From the cell containing the given text, extract its center point as (X, Y) coordinate. 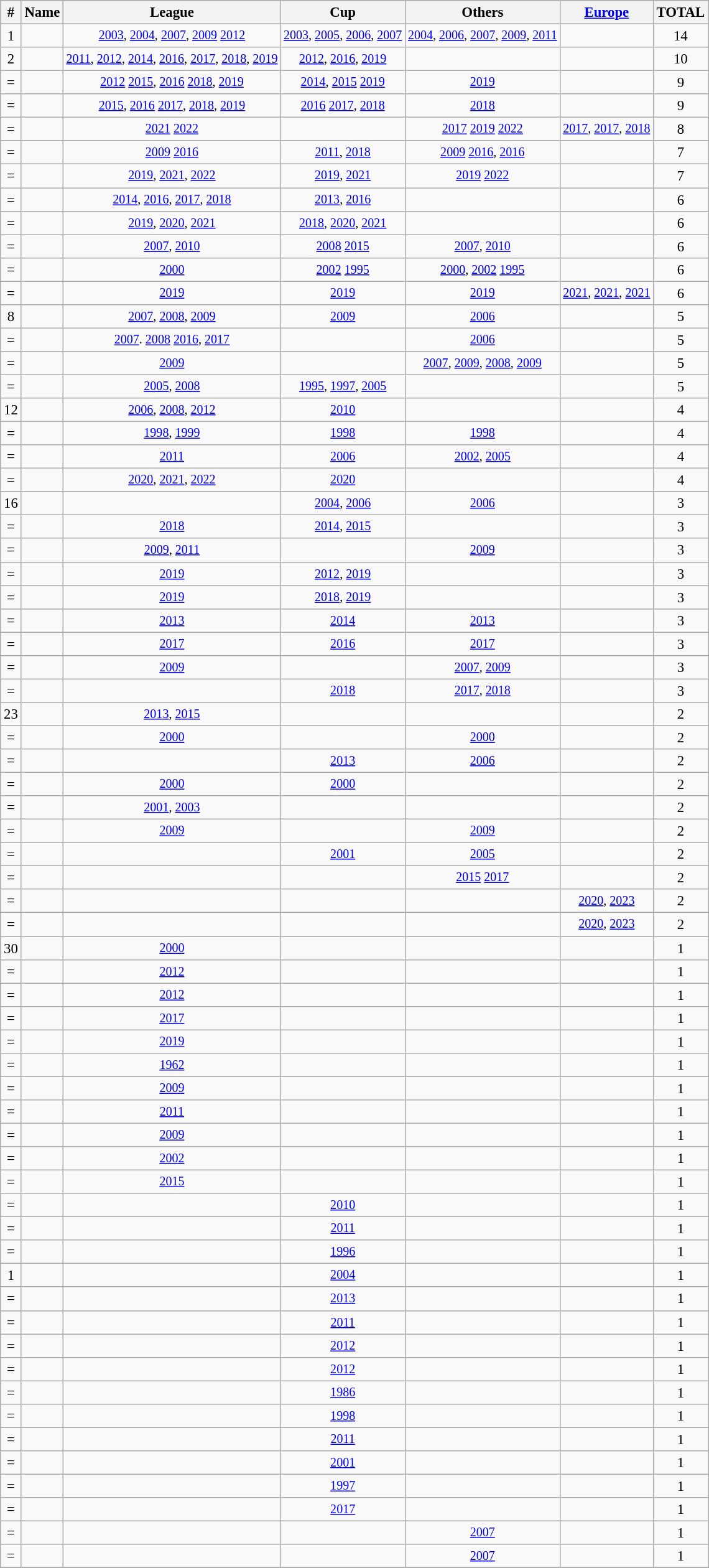
2014, 2015 (343, 527)
2018, 2019 (343, 597)
2017, 2018 (483, 691)
30 (11, 948)
Europe (606, 12)
1962 (172, 1065)
2002 (172, 1159)
2015 (172, 1182)
2016 2017, 2018 (343, 106)
2003, 2004, 2007, 2009 2012 (172, 36)
2013, 2016 (343, 200)
2011, 2012, 2014, 2016, 2017, 2018, 2019 (172, 59)
2015, 2016 2017, 2018, 2019 (172, 106)
2014 (343, 620)
2007. 2008 2016, 2017 (172, 340)
2021 2022 (172, 129)
2007, 2008, 2009 (172, 317)
Others (483, 12)
2017 2019 2022 (483, 129)
# (11, 12)
2006, 2008, 2012 (172, 410)
2015 2017 (483, 878)
2020 (343, 480)
2018, 2020, 2021 (343, 223)
2019, 2020, 2021 (172, 223)
2005, 2008 (172, 386)
2011, 2018 (343, 152)
14 (680, 36)
1998, 1999 (172, 434)
2014, 2016, 2017, 2018 (172, 200)
2003, 2005, 2006, 2007 (343, 36)
12 (11, 410)
2000, 2002 1995 (483, 269)
2017, 2017, 2018 (606, 129)
1996 (343, 1252)
2019 2022 (483, 176)
2004, 2006 (343, 503)
2019, 2021 (343, 176)
Cup (343, 12)
2005 (483, 854)
1986 (343, 1393)
2002 1995 (343, 269)
1997 (343, 1486)
2020, 2021, 2022 (172, 480)
2004, 2006, 2007, 2009, 2011 (483, 36)
2007, 2009, 2008, 2009 (483, 363)
2009 2016 (172, 152)
2012 2015, 2016 2018, 2019 (172, 83)
Name (42, 12)
1995, 1997, 2005 (343, 386)
2021, 2021, 2021 (606, 293)
2001, 2003 (172, 808)
23 (11, 714)
2008 2015 (343, 246)
2012, 2016, 2019 (343, 59)
16 (11, 503)
10 (680, 59)
2009 2016, 2016 (483, 152)
2002, 2005 (483, 457)
2014, 2015 2019 (343, 83)
2019, 2021, 2022 (172, 176)
2013, 2015 (172, 714)
2004 (343, 1276)
2016 (343, 644)
2009, 2011 (172, 551)
TOTAL (680, 12)
2007, 2009 (483, 668)
League (172, 12)
2012, 2019 (343, 574)
